For the text-containing cell, return its midpoint in [x, y] coordinate format. 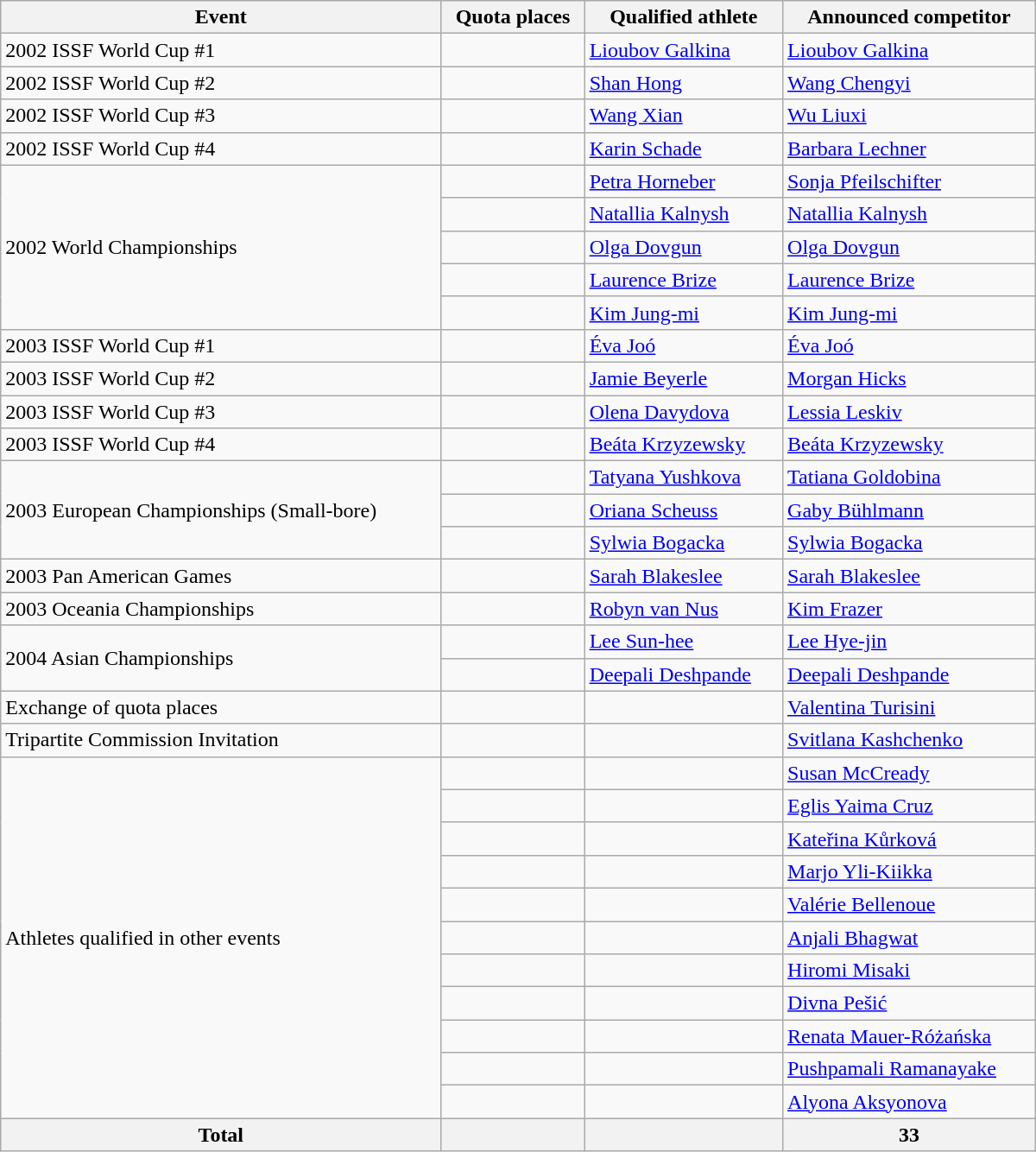
2003 ISSF World Cup #2 [221, 378]
Morgan Hicks [910, 378]
2002 World Championships [221, 247]
Wu Liuxi [910, 116]
33 [910, 1135]
2002 ISSF World Cup #2 [221, 83]
2004 Asian Championships [221, 658]
Kateřina Kůrková [910, 839]
2003 ISSF World Cup #4 [221, 445]
Anjali Bhagwat [910, 937]
Renata Mauer-Różańska [910, 1036]
Pushpamali Ramanayake [910, 1069]
Lee Sun-hee [684, 642]
Valentina Turisini [910, 707]
Oriana Scheuss [684, 510]
Kim Frazer [910, 609]
Jamie Beyerle [684, 378]
Lee Hye-jin [910, 642]
Tatyana Yushkova [684, 478]
Marjo Yli-Kiikka [910, 871]
Wang Xian [684, 116]
Alyona Aksyonova [910, 1102]
Karin Schade [684, 149]
Barbara Lechner [910, 149]
Event [221, 17]
2003 Pan American Games [221, 576]
Divna Pešić [910, 1003]
Svitlana Kashchenko [910, 740]
2002 ISSF World Cup #4 [221, 149]
2003 European Championships (Small-bore) [221, 510]
Tatiana Goldobina [910, 478]
Athletes qualified in other events [221, 938]
Sonja Pfeilschifter [910, 181]
Robyn van Nus [684, 609]
Qualified athlete [684, 17]
Susan McCready [910, 773]
Shan Hong [684, 83]
Wang Chengyi [910, 83]
Exchange of quota places [221, 707]
Petra Horneber [684, 181]
Valérie Bellenoue [910, 904]
Gaby Bühlmann [910, 510]
2003 ISSF World Cup #3 [221, 412]
Olena Davydova [684, 412]
2003 Oceania Championships [221, 609]
Eglis Yaima Cruz [910, 806]
Announced competitor [910, 17]
Hiromi Misaki [910, 971]
Total [221, 1135]
Tripartite Commission Invitation [221, 740]
Lessia Leskiv [910, 412]
2002 ISSF World Cup #3 [221, 116]
2002 ISSF World Cup #1 [221, 50]
2003 ISSF World Cup #1 [221, 345]
Quota places [513, 17]
